Capture the cell that displays the provided text and extract its (X, Y) central coordinate. 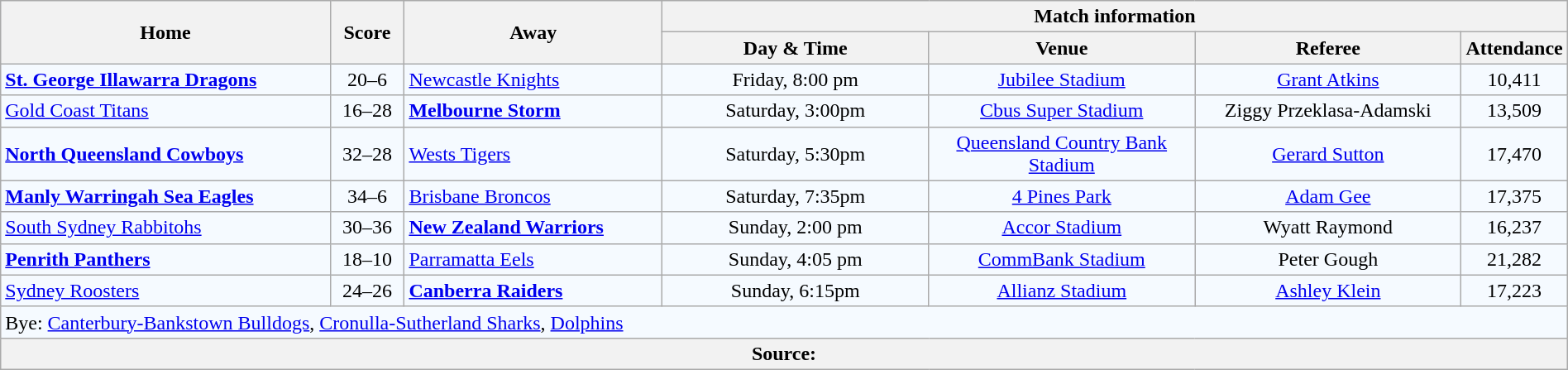
Melbourne Storm (533, 111)
Saturday, 7:35pm (796, 196)
Canberra Raiders (533, 291)
Friday, 8:00 pm (796, 79)
Manly Warringah Sea Eagles (165, 196)
17,470 (1514, 154)
Allianz Stadium (1062, 291)
Match information (1115, 17)
Home (165, 32)
Score (367, 32)
South Sydney Rabbitohs (165, 228)
4 Pines Park (1062, 196)
St. George Illawarra Dragons (165, 79)
Peter Gough (1328, 259)
16–28 (367, 111)
North Queensland Cowboys (165, 154)
Parramatta Eels (533, 259)
Gold Coast Titans (165, 111)
Venue (1062, 48)
17,223 (1514, 291)
16,237 (1514, 228)
Jubilee Stadium (1062, 79)
Wests Tigers (533, 154)
Brisbane Broncos (533, 196)
Cbus Super Stadium (1062, 111)
24–26 (367, 291)
Sunday, 2:00 pm (796, 228)
CommBank Stadium (1062, 259)
17,375 (1514, 196)
13,509 (1514, 111)
Attendance (1514, 48)
Queensland Country Bank Stadium (1062, 154)
Grant Atkins (1328, 79)
30–36 (367, 228)
Sunday, 6:15pm (796, 291)
10,411 (1514, 79)
Referee (1328, 48)
Accor Stadium (1062, 228)
20–6 (367, 79)
Penrith Panthers (165, 259)
Sydney Roosters (165, 291)
New Zealand Warriors (533, 228)
Ziggy Przeklasa-Adamski (1328, 111)
32–28 (367, 154)
Ashley Klein (1328, 291)
Saturday, 5:30pm (796, 154)
Sunday, 4:05 pm (796, 259)
Saturday, 3:00pm (796, 111)
Newcastle Knights (533, 79)
Wyatt Raymond (1328, 228)
Away (533, 32)
34–6 (367, 196)
Gerard Sutton (1328, 154)
21,282 (1514, 259)
18–10 (367, 259)
Bye: Canterbury-Bankstown Bulldogs, Cronulla-Sutherland Sharks, Dolphins (784, 322)
Day & Time (796, 48)
Source: (784, 353)
Adam Gee (1328, 196)
